Scan for the cell matching the given text and deliver its (X, Y) coordinate at center. 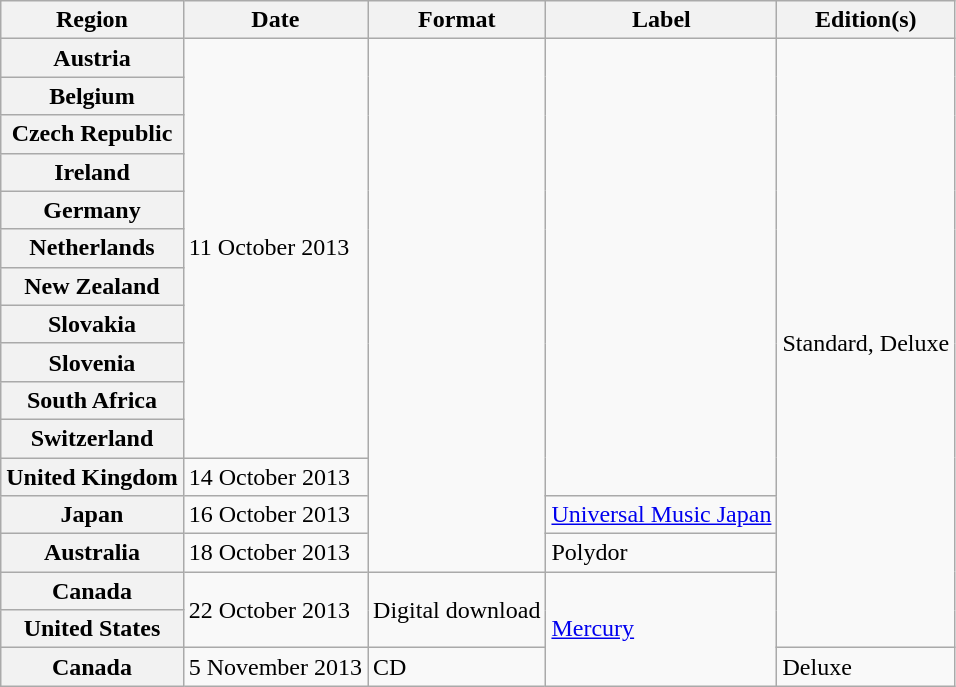
Slovenia (92, 362)
Date (275, 20)
Ireland (92, 172)
Netherlands (92, 248)
Standard, Deluxe (866, 344)
14 October 2013 (275, 477)
Belgium (92, 96)
Region (92, 20)
22 October 2013 (275, 610)
Universal Music Japan (662, 515)
Polydor (662, 553)
Germany (92, 210)
New Zealand (92, 286)
Austria (92, 58)
CD (457, 667)
Mercury (662, 629)
Edition(s) (866, 20)
Digital download (457, 610)
5 November 2013 (275, 667)
Deluxe (866, 667)
Switzerland (92, 438)
Japan (92, 515)
Australia (92, 553)
11 October 2013 (275, 248)
United Kingdom (92, 477)
South Africa (92, 400)
Slovakia (92, 324)
16 October 2013 (275, 515)
Format (457, 20)
18 October 2013 (275, 553)
Czech Republic (92, 134)
United States (92, 629)
Label (662, 20)
